Pinpoint the cell where the given text exists, returning its (x, y) midpoint coordinate. 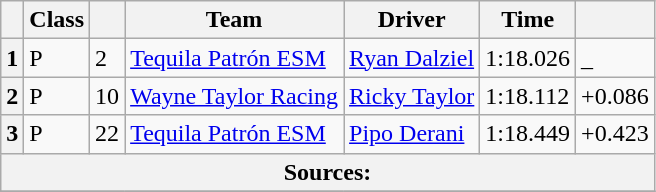
Team (234, 20)
3 (12, 134)
1 (12, 58)
Time (528, 20)
1:18.449 (528, 134)
1:18.112 (528, 96)
_ (616, 58)
1:18.026 (528, 58)
+0.086 (616, 96)
+0.423 (616, 134)
10 (108, 96)
Class (57, 20)
Ryan Dalziel (412, 58)
Wayne Taylor Racing (234, 96)
Driver (412, 20)
22 (108, 134)
Pipo Derani (412, 134)
Sources: (328, 172)
Ricky Taylor (412, 96)
